From the cell containing the given text, extract its center point as (x, y) coordinate. 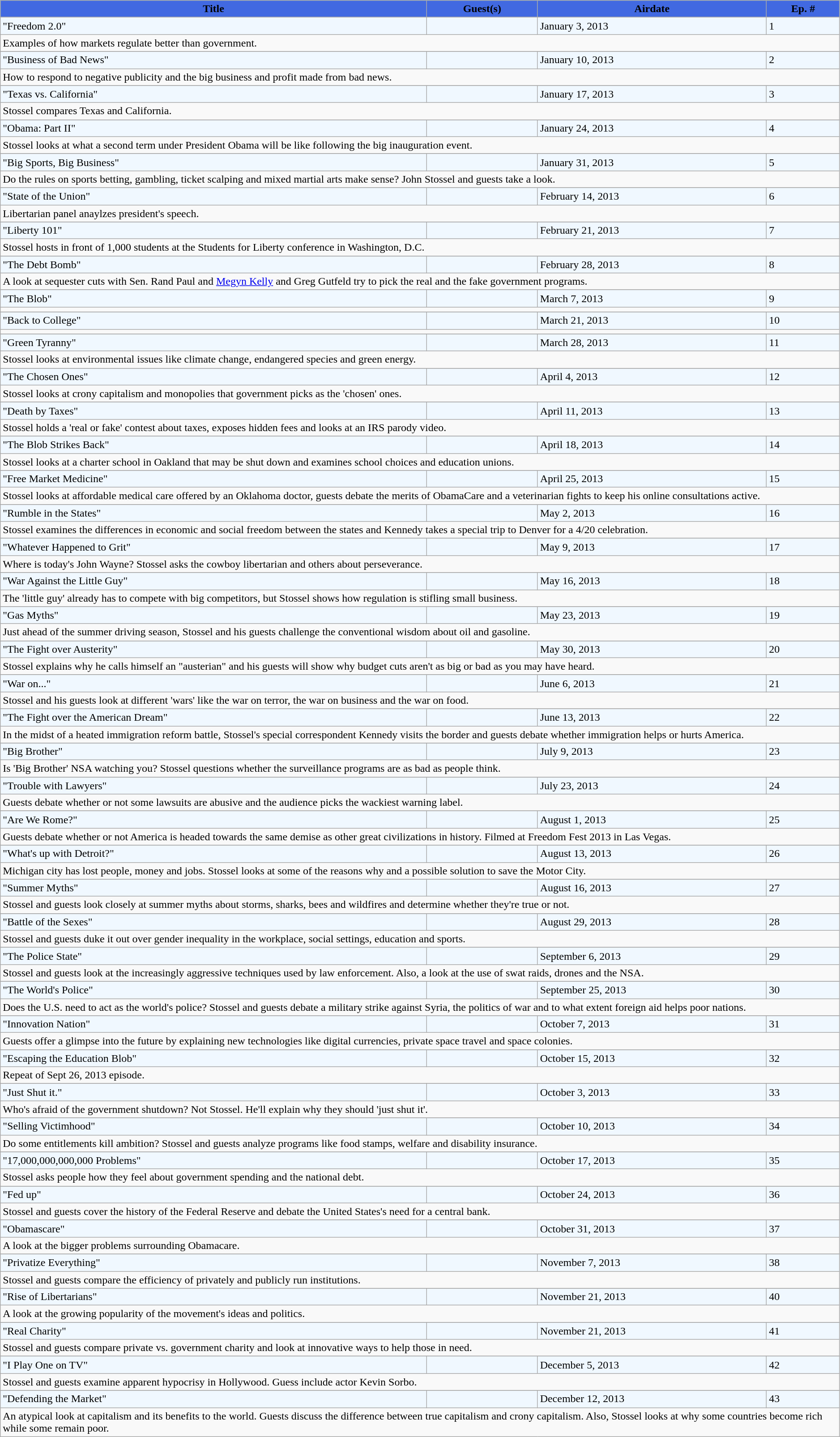
September 25, 2013 (652, 990)
2 (803, 60)
"Obamascare" (214, 1228)
27 (803, 888)
Do the rules on sports betting, gambling, ticket scalping and mixed martial arts make sense? John Stossel and guests take a look. (420, 179)
"The World's Police" (214, 990)
Stossel compares Texas and California. (420, 111)
"Liberty 101" (214, 231)
April 25, 2013 (652, 479)
August 29, 2013 (652, 922)
January 10, 2013 (652, 60)
How to respond to negative publicity and the big business and profit made from bad news. (420, 77)
"Innovation Nation" (214, 1024)
May 16, 2013 (652, 581)
"Back to College" (214, 321)
"Whatever Happened to Grit" (214, 547)
"Battle of the Sexes" (214, 922)
35 (803, 1160)
Guests debate whether or not some lawsuits are abusive and the audience picks the wackiest warning label. (420, 803)
11 (803, 342)
March 28, 2013 (652, 342)
Is 'Big Brother' NSA watching you? Stossel questions whether the surveillance programs are as bad as people think. (420, 769)
"The Fight over Austerity" (214, 649)
January 17, 2013 (652, 94)
"War on..." (214, 683)
January 3, 2013 (652, 26)
Stossel asks people how they feel about government spending and the national debt. (420, 1177)
"Big Sports, Big Business" (214, 162)
29 (803, 956)
24 (803, 786)
"Fed up" (214, 1194)
November 7, 2013 (652, 1262)
21 (803, 683)
"The Debt Bomb" (214, 265)
33 (803, 1092)
Stossel looks at what a second term under President Obama will be like following the big inauguration event. (420, 145)
Stossel holds a 'real or fake' contest about taxes, exposes hidden fees and looks at an IRS parody video. (420, 428)
The 'little guy' already has to compete with big competitors, but Stossel shows how regulation is stifling small business. (420, 598)
"Defending the Market" (214, 1399)
Examples of how markets regulate better than government. (420, 43)
"Obama: Part II" (214, 128)
March 7, 2013 (652, 299)
8 (803, 265)
"The Chosen Ones" (214, 376)
August 16, 2013 (652, 888)
1 (803, 26)
February 21, 2013 (652, 231)
13 (803, 411)
34 (803, 1126)
Stossel and guests compare the efficiency of privately and publicly run institutions. (420, 1280)
14 (803, 445)
Stossel and guests look closely at summer myths about storms, sharks, bees and wildfires and determine whether they're true or not. (420, 905)
May 30, 2013 (652, 649)
Stossel looks at crony capitalism and monopolies that government picks as the 'chosen' ones. (420, 393)
4 (803, 128)
Stossel looks at a charter school in Oakland that may be shut down and examines school choices and education unions. (420, 462)
38 (803, 1262)
30 (803, 990)
12 (803, 376)
16 (803, 513)
"Rumble in the States" (214, 513)
Repeat of Sept 26, 2013 episode. (420, 1075)
"Freedom 2.0" (214, 26)
"Rise of Libertarians" (214, 1297)
41 (803, 1331)
Guest(s) (482, 9)
October 3, 2013 (652, 1092)
February 14, 2013 (652, 196)
October 24, 2013 (652, 1194)
March 21, 2013 (652, 321)
Stossel and guests examine apparent hypocrisy in Hollywood. Guess include actor Kevin Sorbo. (420, 1382)
"I Play One on TV" (214, 1365)
June 13, 2013 (652, 717)
July 23, 2013 (652, 786)
"What's up with Detroit?" (214, 854)
October 10, 2013 (652, 1126)
Stossel examines the differences in economic and social freedom between the states and Kennedy takes a special trip to Denver for a 4/20 celebration. (420, 530)
"Privatize Everything" (214, 1262)
May 23, 2013 (652, 615)
August 1, 2013 (652, 820)
3 (803, 94)
"Real Charity" (214, 1331)
40 (803, 1297)
28 (803, 922)
42 (803, 1365)
"Trouble with Lawyers" (214, 786)
October 15, 2013 (652, 1058)
May 2, 2013 (652, 513)
37 (803, 1228)
"Big Brother" (214, 752)
"The Fight over the American Dream" (214, 717)
19 (803, 615)
"Summer Myths" (214, 888)
January 31, 2013 (652, 162)
December 5, 2013 (652, 1365)
April 18, 2013 (652, 445)
A look at sequester cuts with Sen. Rand Paul and Megyn Kelly and Greg Gutfeld try to pick the real and the fake government programs. (420, 282)
Just ahead of the summer driving season, Stossel and his guests challenge the conventional wisdom about oil and gasoline. (420, 632)
A look at the bigger problems surrounding Obamacare. (420, 1245)
Do some entitlements kill ambition? Stossel and guests analyze programs like food stamps, welfare and disability insurance. (420, 1143)
"Texas vs. California" (214, 94)
Stossel and guests compare private vs. government charity and look at innovative ways to help those in need. (420, 1348)
"War Against the Little Guy" (214, 581)
"The Blob" (214, 299)
9 (803, 299)
"The Police State" (214, 956)
October 17, 2013 (652, 1160)
6 (803, 196)
17 (803, 547)
"State of the Union" (214, 196)
"Death by Taxes" (214, 411)
December 12, 2013 (652, 1399)
Where is today's John Wayne? Stossel asks the cowboy libertarian and others about perseverance. (420, 564)
18 (803, 581)
Michigan city has lost people, money and jobs. Stossel looks at some of the reasons why and a possible solution to save the Motor City. (420, 871)
31 (803, 1024)
Stossel explains why he calls himself an "austerian" and his guests will show why budget cuts aren't as big or bad as you may have heard. (420, 666)
Guests offer a glimpse into the future by explaining new technologies like digital currencies, private space travel and space colonies. (420, 1041)
22 (803, 717)
Libertarian panel anaylzes president's speech. (420, 214)
July 9, 2013 (652, 752)
Stossel looks at environmental issues like climate change, endangered species and green energy. (420, 359)
January 24, 2013 (652, 128)
"Green Tyranny" (214, 342)
"Escaping the Education Blob" (214, 1058)
May 9, 2013 (652, 547)
February 28, 2013 (652, 265)
Who's afraid of the government shutdown? Not Stossel. He'll explain why they should 'just shut it'. (420, 1109)
10 (803, 321)
36 (803, 1194)
April 11, 2013 (652, 411)
"Free Market Medicine" (214, 479)
April 4, 2013 (652, 376)
Stossel and guests cover the history of the Federal Reserve and debate the United States's need for a central bank. (420, 1211)
20 (803, 649)
A look at the growing popularity of the movement's ideas and politics. (420, 1314)
Ep. # (803, 9)
"Gas Myths" (214, 615)
Airdate (652, 9)
October 31, 2013 (652, 1228)
Title (214, 9)
43 (803, 1399)
Stossel hosts in front of 1,000 students at the Students for Liberty conference in Washington, D.C. (420, 248)
September 6, 2013 (652, 956)
"Just Shut it." (214, 1092)
"Selling Victimhood" (214, 1126)
Stossel and guests look at the increasingly aggressive techniques used by law enforcement. Also, a look at the use of swat raids, drones and the NSA. (420, 973)
"Are We Rome?" (214, 820)
"The Blob Strikes Back" (214, 445)
"Business of Bad News" (214, 60)
Stossel and guests duke it out over gender inequality in the workplace, social settings, education and sports. (420, 939)
25 (803, 820)
32 (803, 1058)
7 (803, 231)
June 6, 2013 (652, 683)
26 (803, 854)
October 7, 2013 (652, 1024)
5 (803, 162)
23 (803, 752)
Stossel and his guests look at different 'wars' like the war on terror, the war on business and the war on food. (420, 700)
"17,000,000,000,000 Problems" (214, 1160)
15 (803, 479)
August 13, 2013 (652, 854)
